From the cell containing the given text, extract its center point as [X, Y] coordinate. 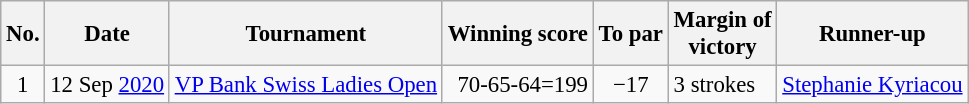
Margin ofvictory [722, 34]
No. [23, 34]
VP Bank Swiss Ladies Open [306, 85]
1 [23, 85]
Winning score [518, 34]
Date [107, 34]
−17 [630, 85]
3 strokes [722, 85]
Stephanie Kyriacou [872, 85]
Runner-up [872, 34]
To par [630, 34]
12 Sep 2020 [107, 85]
70-65-64=199 [518, 85]
Tournament [306, 34]
